Return (X, Y) of the center of cell containing provided text 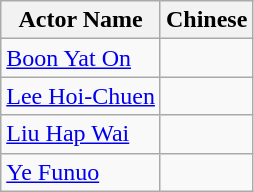
Chinese (206, 20)
Actor Name (81, 20)
Boon Yat On (81, 58)
Ye Funuo (81, 172)
Liu Hap Wai (81, 134)
Lee Hoi-Chuen (81, 96)
